Scan for the cell matching the given text and deliver its [X, Y] coordinate at center. 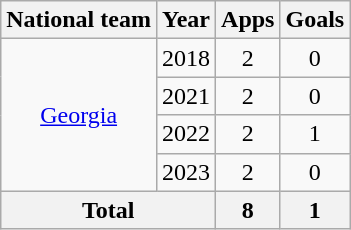
Goals [315, 20]
Year [186, 20]
2022 [186, 134]
Total [108, 210]
2021 [186, 96]
Apps [248, 20]
2018 [186, 58]
8 [248, 210]
Georgia [79, 115]
National team [79, 20]
2023 [186, 172]
